From the cell containing the given text, extract its center point as (X, Y) coordinate. 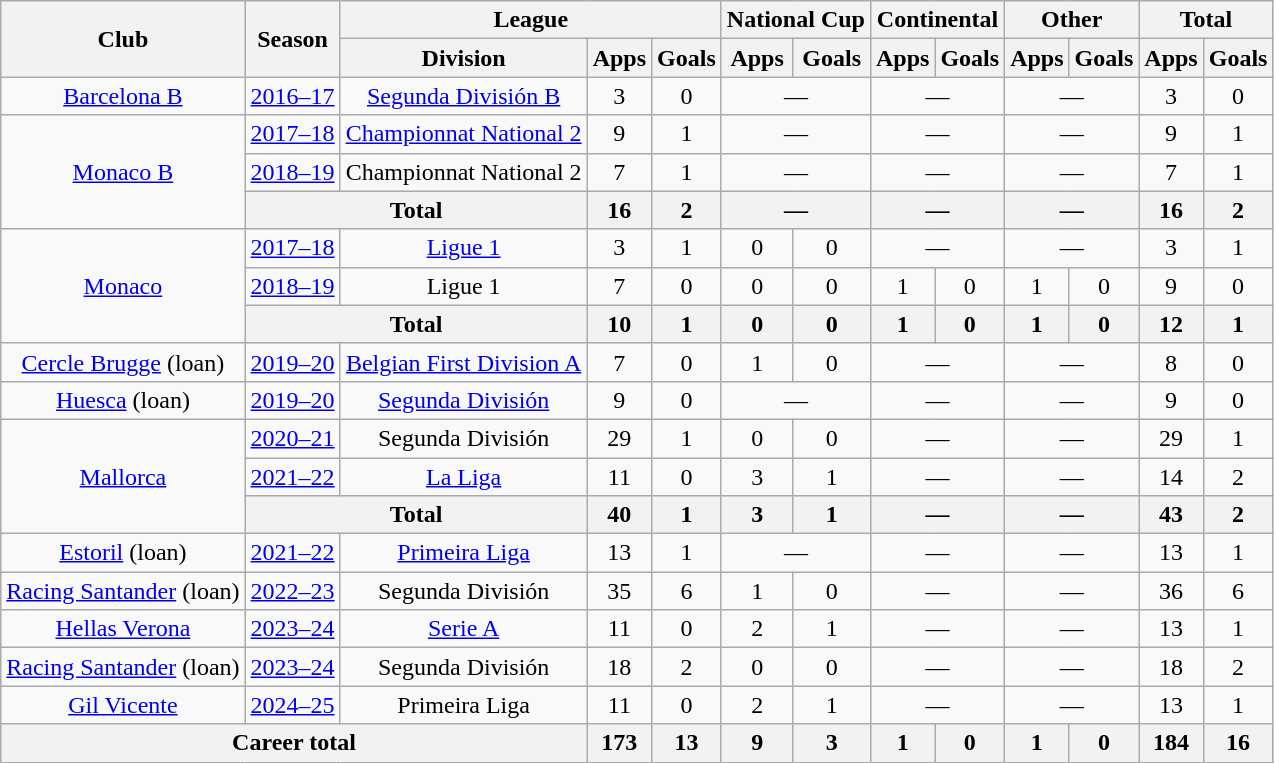
Other (1072, 20)
14 (1171, 477)
League (530, 20)
La Liga (464, 477)
43 (1171, 515)
2020–21 (292, 438)
Mallorca (123, 476)
Monaco B (123, 172)
184 (1171, 743)
Huesca (loan) (123, 400)
Gil Vicente (123, 705)
Estoril (loan) (123, 553)
Continental (937, 20)
Serie A (464, 629)
Barcelona B (123, 96)
2024–25 (292, 705)
40 (619, 515)
Belgian First Division A (464, 362)
National Cup (796, 20)
Club (123, 39)
Monaco (123, 286)
Division (464, 58)
Career total (294, 743)
12 (1171, 324)
10 (619, 324)
Hellas Verona (123, 629)
2022–23 (292, 591)
35 (619, 591)
Segunda División B (464, 96)
36 (1171, 591)
8 (1171, 362)
Cercle Brugge (loan) (123, 362)
2016–17 (292, 96)
173 (619, 743)
Season (292, 39)
